Capture the cell that displays the provided text and extract its (x, y) central coordinate. 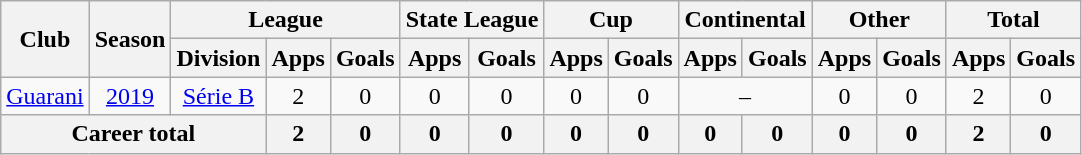
Season (130, 39)
Club (45, 39)
Other (879, 20)
Guarani (45, 96)
Career total (134, 134)
Total (1013, 20)
Série B (218, 96)
2019 (130, 96)
State League (472, 20)
Continental (745, 20)
Division (218, 58)
League (286, 20)
Cup (611, 20)
– (745, 96)
